Pinpoint the cell where the given text exists, returning its [X, Y] midpoint coordinate. 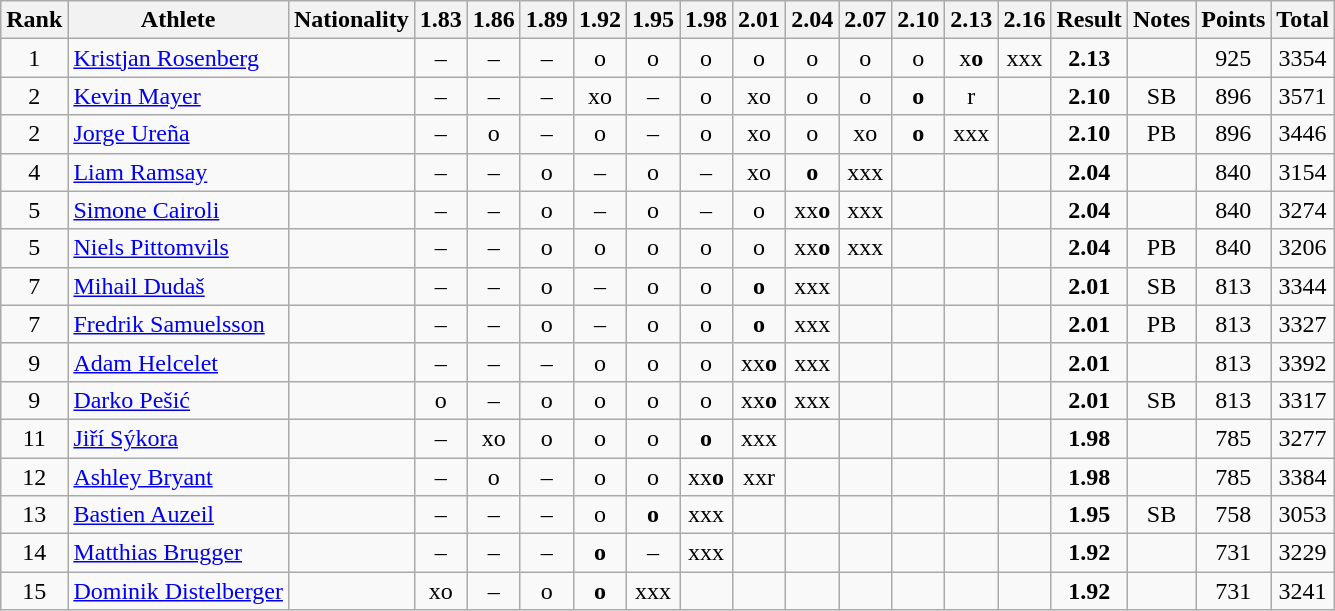
2.16 [1024, 20]
Result [1089, 20]
2.07 [866, 20]
3277 [1303, 438]
3354 [1303, 58]
Fredrik Samuelsson [178, 324]
Kevin Mayer [178, 96]
3446 [1303, 134]
Athlete [178, 20]
Points [1234, 20]
Rank [34, 20]
925 [1234, 58]
758 [1234, 515]
3241 [1303, 591]
1.89 [546, 20]
Darko Pešić [178, 400]
Jiří Sýkora [178, 438]
Kristjan Rosenberg [178, 58]
11 [34, 438]
3053 [1303, 515]
14 [34, 553]
3327 [1303, 324]
4 [34, 172]
Matthias Brugger [178, 553]
3571 [1303, 96]
3384 [1303, 477]
1.83 [440, 20]
3392 [1303, 362]
xxr [760, 477]
3344 [1303, 286]
r [972, 96]
1.86 [494, 20]
Dominik Distelberger [178, 591]
1 [34, 58]
Total [1303, 20]
Simone Cairoli [178, 210]
Notes [1161, 20]
Niels Pittomvils [178, 248]
Mihail Dudaš [178, 286]
15 [34, 591]
Adam Helcelet [178, 362]
13 [34, 515]
Liam Ramsay [178, 172]
Jorge Ureña [178, 134]
3317 [1303, 400]
3229 [1303, 553]
3274 [1303, 210]
Ashley Bryant [178, 477]
12 [34, 477]
Bastien Auzeil [178, 515]
Nationality [351, 20]
3154 [1303, 172]
3206 [1303, 248]
